Capture the cell that displays the provided text and extract its (X, Y) central coordinate. 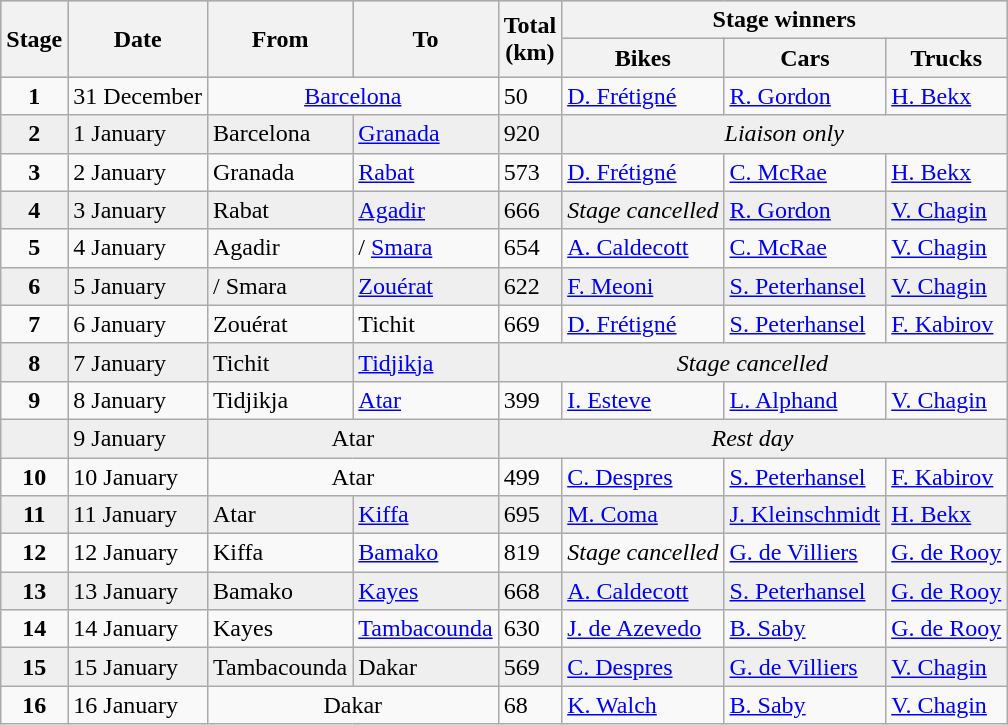
Liaison only (784, 134)
7 January (138, 362)
M. Coma (643, 515)
6 January (138, 324)
Rest day (752, 438)
12 (34, 553)
630 (530, 629)
569 (530, 667)
2 (34, 134)
499 (530, 477)
16 January (138, 705)
F. Meoni (643, 286)
13 January (138, 591)
3 January (138, 210)
399 (530, 400)
5 January (138, 286)
695 (530, 515)
9 January (138, 438)
7 (34, 324)
1 January (138, 134)
6 (34, 286)
819 (530, 553)
13 (34, 591)
9 (34, 400)
12 January (138, 553)
Date (138, 39)
J. Kleinschmidt (805, 515)
Total(km) (530, 39)
10 (34, 477)
Bikes (643, 58)
654 (530, 248)
50 (530, 96)
15 (34, 667)
31 December (138, 96)
573 (530, 172)
622 (530, 286)
2 January (138, 172)
L. Alphand (805, 400)
8 (34, 362)
J. de Azevedo (643, 629)
4 (34, 210)
I. Esteve (643, 400)
10 January (138, 477)
14 January (138, 629)
Stage (34, 39)
From (280, 39)
4 January (138, 248)
14 (34, 629)
8 January (138, 400)
5 (34, 248)
666 (530, 210)
68 (530, 705)
920 (530, 134)
669 (530, 324)
Stage winners (784, 20)
1 (34, 96)
668 (530, 591)
Trucks (946, 58)
To (426, 39)
15 January (138, 667)
K. Walch (643, 705)
Cars (805, 58)
11 January (138, 515)
11 (34, 515)
16 (34, 705)
3 (34, 172)
